Find where the given text appears and provide that cell's center as (x, y) coordinate. 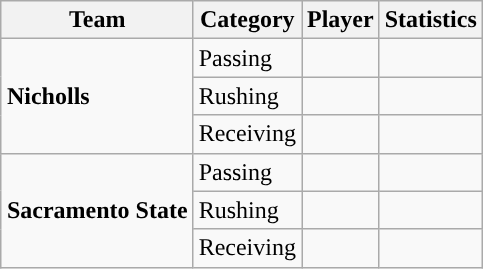
Sacramento State (97, 210)
Category (247, 20)
Statistics (430, 20)
Nicholls (97, 96)
Player (341, 20)
Team (97, 20)
